Capture the cell that displays the provided text and extract its [X, Y] central coordinate. 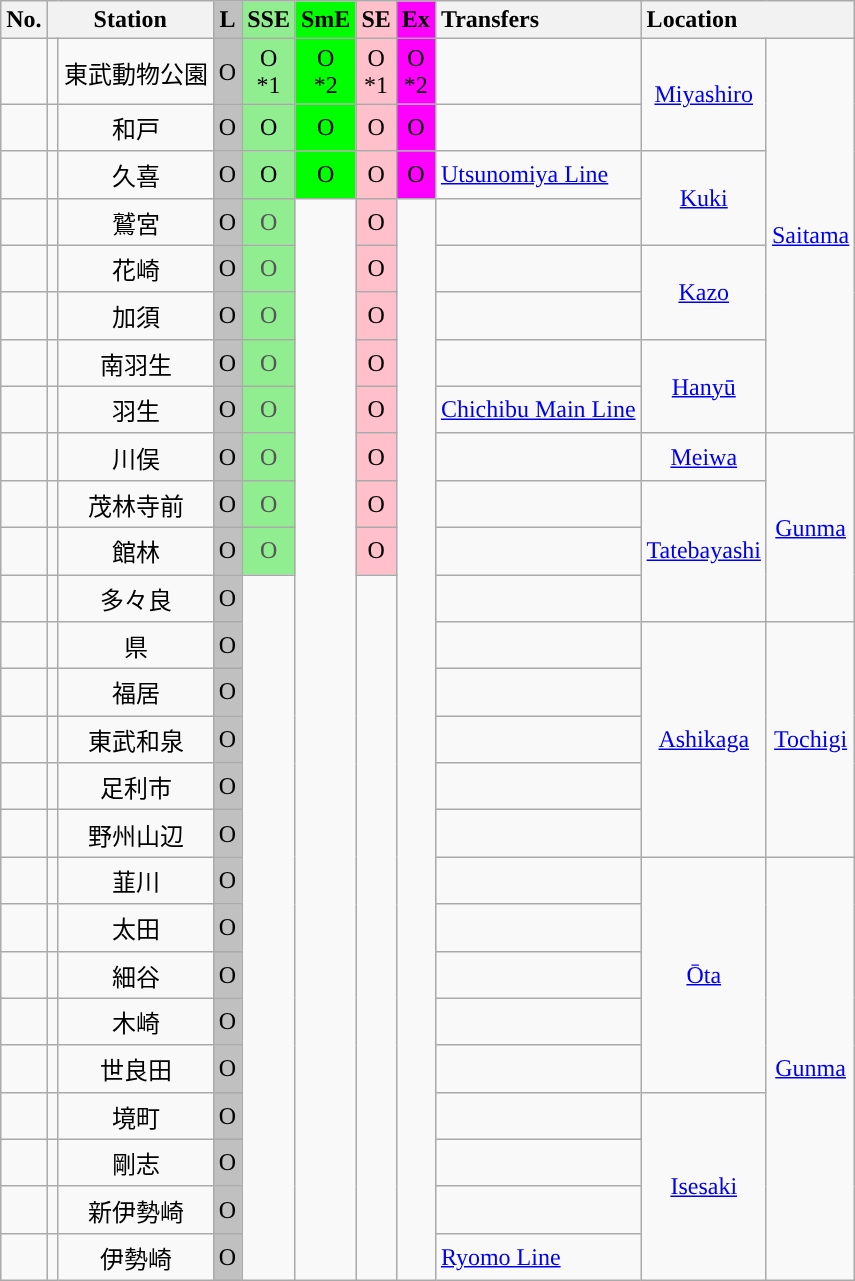
Ōta [704, 974]
羽生 [136, 410]
SmE [325, 20]
L [227, 20]
Ashikaga [704, 740]
館林 [136, 550]
Utsunomiya Line [538, 174]
花崎 [136, 268]
多々良 [136, 598]
細谷 [136, 974]
Tochigi [810, 740]
東武和泉 [136, 740]
Isesaki [704, 1186]
新伊勢崎 [136, 1210]
鷲宮 [136, 222]
加須 [136, 316]
Tatebayashi [704, 550]
Saitama [810, 236]
県 [136, 646]
Miyashiro [704, 95]
SE [376, 20]
韮川 [136, 880]
太田 [136, 928]
Chichibu Main Line [538, 410]
Location [748, 20]
SSE [269, 20]
Hanyū [704, 386]
茂林寺前 [136, 504]
No. [24, 20]
Ryomo Line [538, 1256]
川俣 [136, 456]
Transfers [538, 20]
木崎 [136, 1022]
世良田 [136, 1068]
境町 [136, 1116]
Station [130, 20]
Ex [416, 20]
東武動物公園 [136, 72]
Kuki [704, 198]
和戸 [136, 128]
Kazo [704, 292]
剛志 [136, 1162]
野州山辺 [136, 834]
福居 [136, 692]
伊勢崎 [136, 1256]
足利市 [136, 786]
久喜 [136, 174]
南羽生 [136, 362]
Meiwa [704, 456]
